Pinpoint the cell where the given text exists, returning its [X, Y] midpoint coordinate. 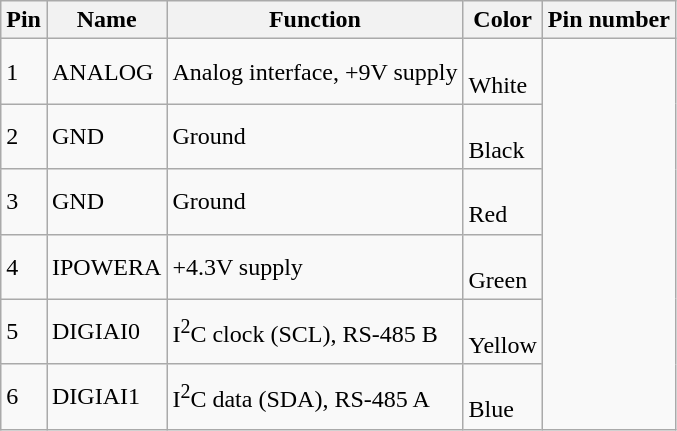
ANALOG [106, 72]
Pin number [608, 20]
Yellow [502, 332]
Blue [502, 396]
1 [24, 72]
White [502, 72]
5 [24, 332]
Name [106, 20]
6 [24, 396]
I2C data (SDA), RS-485 A [315, 396]
Red [502, 202]
Function [315, 20]
4 [24, 266]
I2C clock (SCL), RS-485 B [315, 332]
IPOWERA [106, 266]
Color [502, 20]
Black [502, 136]
Analog interface, +9V supply [315, 72]
2 [24, 136]
DIGIAI0 [106, 332]
+4.3V supply [315, 266]
3 [24, 202]
Pin [24, 20]
Green [502, 266]
DIGIAI1 [106, 396]
